For the text-containing cell, return its midpoint in [x, y] coordinate format. 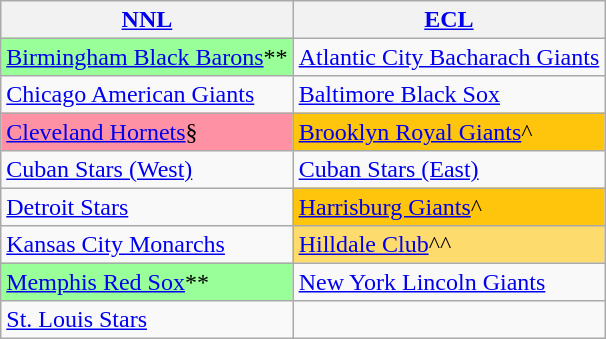
Cleveland Hornets§ [147, 132]
Harrisburg Giants^ [449, 206]
New York Lincoln Giants [449, 282]
Detroit Stars [147, 206]
NNL [147, 20]
ECL [449, 20]
Hilldale Club^^ [449, 244]
Memphis Red Sox** [147, 282]
Birmingham Black Barons** [147, 56]
St. Louis Stars [147, 318]
Chicago American Giants [147, 94]
Atlantic City Bacharach Giants [449, 56]
Cuban Stars (West) [147, 170]
Baltimore Black Sox [449, 94]
Kansas City Monarchs [147, 244]
Cuban Stars (East) [449, 170]
Brooklyn Royal Giants^ [449, 132]
